For the text-containing cell, return its midpoint in (X, Y) coordinate format. 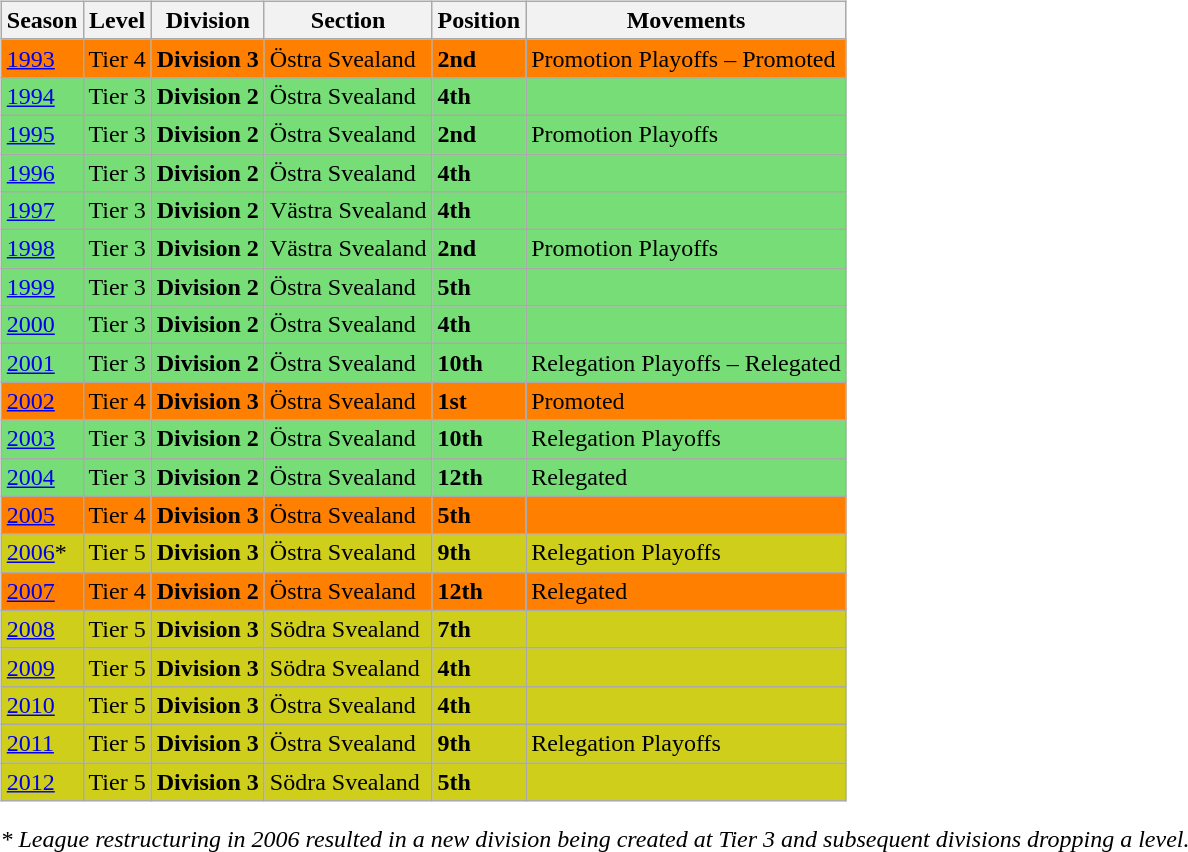
Relegation Playoffs – Relegated (686, 363)
Promoted (686, 401)
1995 (42, 134)
Season (42, 20)
2004 (42, 477)
Section (348, 20)
1993 (42, 58)
Position (479, 20)
2006* (42, 553)
2002 (42, 401)
Level (117, 20)
2007 (42, 591)
1998 (42, 249)
2011 (42, 743)
7th (479, 629)
1999 (42, 287)
2009 (42, 667)
Movements (686, 20)
2003 (42, 439)
2008 (42, 629)
1st (479, 401)
2012 (42, 781)
1997 (42, 211)
Division (208, 20)
2005 (42, 515)
1996 (42, 173)
2001 (42, 363)
1994 (42, 96)
2000 (42, 325)
2010 (42, 705)
Promotion Playoffs – Promoted (686, 58)
